Locate the cell with the specified text and output its (x, y) center coordinate. 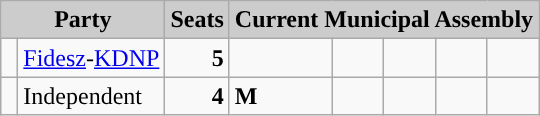
4 (197, 96)
Current Municipal Assembly (384, 20)
Seats (197, 20)
Independent (92, 96)
M (280, 96)
Party (83, 20)
5 (197, 58)
Fidesz-KDNP (92, 58)
